Return the [X, Y] coordinate for the center point of the cell that contains the specified text.  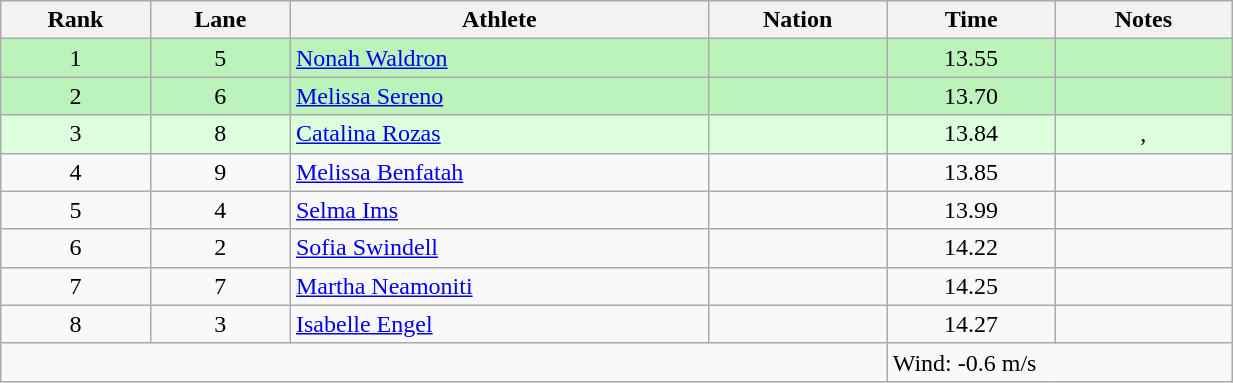
Nation [798, 20]
Rank [76, 20]
13.85 [971, 172]
14.25 [971, 286]
Lane [220, 20]
Isabelle Engel [499, 324]
, [1144, 134]
Martha Neamoniti [499, 286]
Selma Ims [499, 210]
Melissa Benfatah [499, 172]
14.27 [971, 324]
Melissa Sereno [499, 96]
9 [220, 172]
13.55 [971, 58]
Nonah Waldron [499, 58]
13.70 [971, 96]
Sofia Swindell [499, 248]
Catalina Rozas [499, 134]
14.22 [971, 248]
Notes [1144, 20]
Athlete [499, 20]
Time [971, 20]
13.99 [971, 210]
13.84 [971, 134]
1 [76, 58]
Wind: -0.6 m/s [1059, 362]
